Capture the cell that displays the provided text and extract its [X, Y] central coordinate. 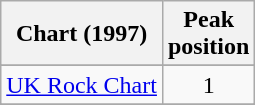
Chart (1997) [82, 34]
1 [208, 85]
Peakposition [208, 34]
UK Rock Chart [82, 85]
